Find where the given text appears and provide that cell's center as [x, y] coordinate. 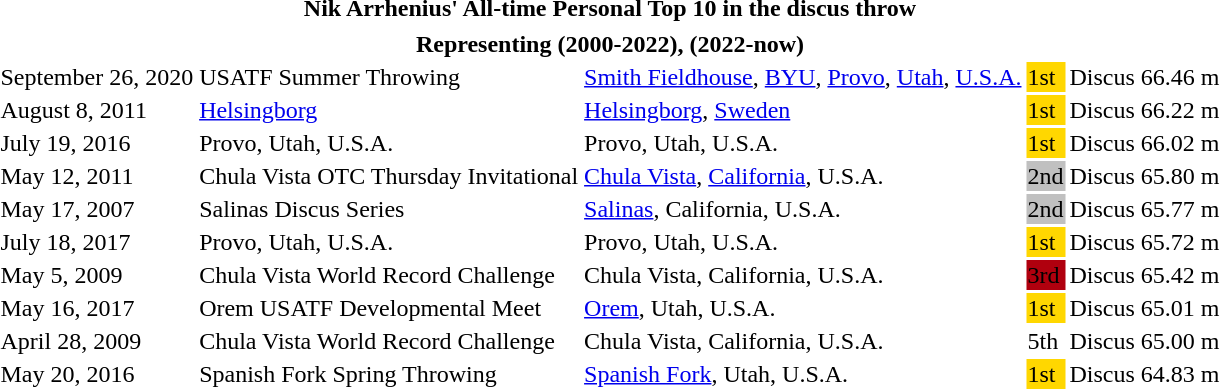
Helsingborg [389, 110]
Smith Fieldhouse, BYU, Provo, Utah, U.S.A. [803, 77]
5th [1046, 341]
3rd [1046, 275]
Spanish Fork, Utah, U.S.A. [803, 374]
Chula Vista OTC Thursday Invitational [389, 176]
Helsingborg, Sweden [803, 110]
Orem, Utah, U.S.A. [803, 308]
USATF Summer Throwing [389, 77]
Salinas Discus Series [389, 209]
Spanish Fork Spring Throwing [389, 374]
Salinas, California, U.S.A. [803, 209]
Orem USATF Developmental Meet [389, 308]
